Detect which cell encompasses the target text, then output its [x, y] center coordinate. 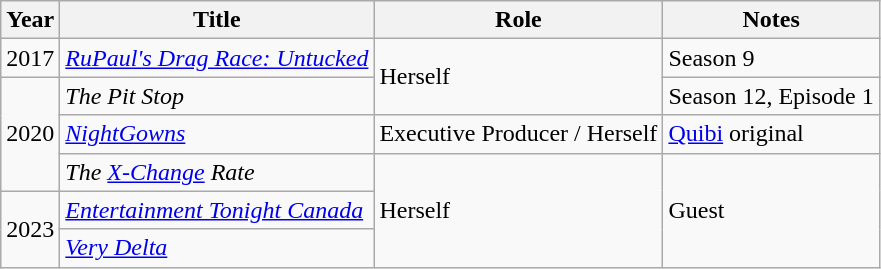
Season 12, Episode 1 [771, 96]
Executive Producer / Herself [518, 134]
Guest [771, 210]
The Pit Stop [217, 96]
RuPaul's Drag Race: Untucked [217, 58]
Season 9 [771, 58]
Notes [771, 20]
2020 [30, 134]
2017 [30, 58]
2023 [30, 229]
Quibi original [771, 134]
Title [217, 20]
Role [518, 20]
NightGowns [217, 134]
The X-Change Rate [217, 172]
Year [30, 20]
Entertainment Tonight Canada [217, 210]
Very Delta [217, 248]
